Output the (X, Y) coordinate of the center of the cell containing the given text.  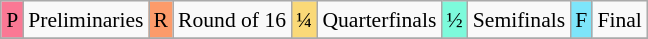
¼ (304, 20)
Semifinals (519, 20)
R (160, 20)
P (12, 20)
Preliminaries (86, 20)
Final (620, 20)
½ (454, 20)
F (581, 20)
Quarterfinals (379, 20)
Round of 16 (232, 20)
